Find where the given text appears and provide that cell's center as [X, Y] coordinate. 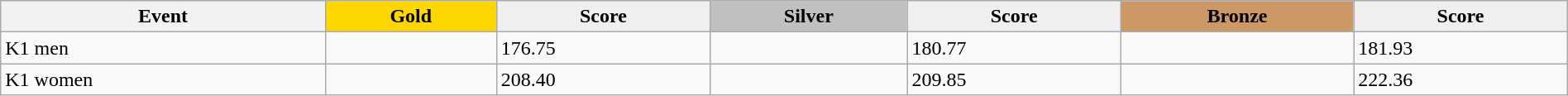
181.93 [1460, 48]
176.75 [603, 48]
Gold [410, 17]
Bronze [1237, 17]
K1 women [163, 79]
222.36 [1460, 79]
K1 men [163, 48]
209.85 [1014, 79]
Event [163, 17]
Silver [809, 17]
208.40 [603, 79]
180.77 [1014, 48]
